Pinpoint the cell where the given text exists, returning its [X, Y] midpoint coordinate. 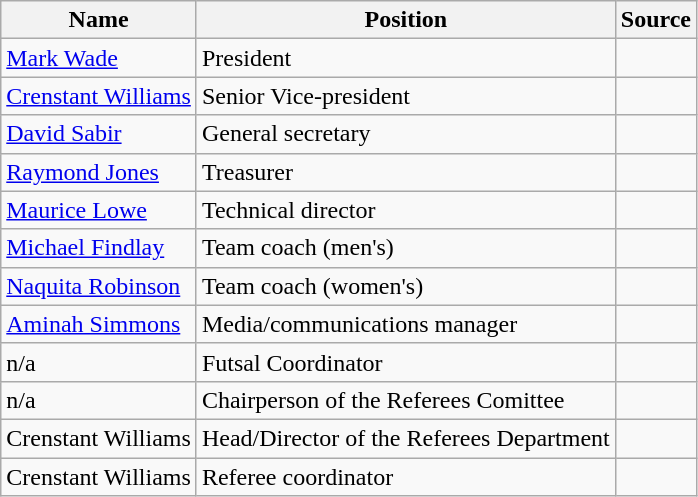
Senior Vice-president [406, 96]
Head/Director of the Referees Department [406, 438]
David Sabir [99, 134]
Team coach (women's) [406, 286]
Futsal Coordinator [406, 362]
Aminah Simmons [99, 324]
Media/communications manager [406, 324]
Team coach (men's) [406, 248]
General secretary [406, 134]
Naquita Robinson [99, 286]
Michael Findlay [99, 248]
Treasurer [406, 172]
Technical director [406, 210]
President [406, 58]
Raymond Jones [99, 172]
Chairperson of the Referees Comittee [406, 400]
Name [99, 20]
Source [656, 20]
Mark Wade [99, 58]
Position [406, 20]
Referee coordinator [406, 477]
Maurice Lowe [99, 210]
